Return the (X, Y) coordinate for the center point of the cell that contains the specified text.  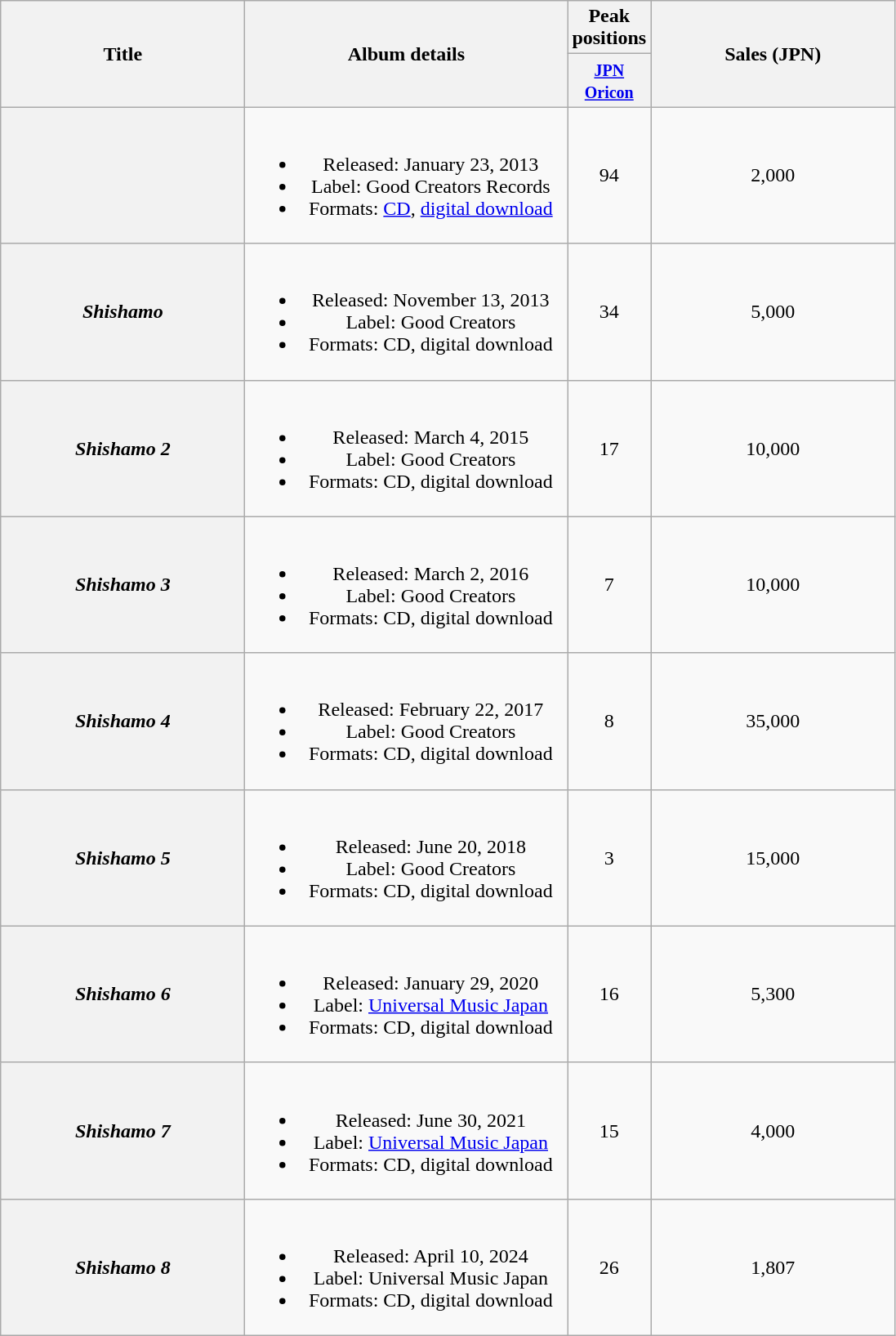
Released: June 30, 2021 Label: Universal Music JapanFormats: CD, digital download (407, 1131)
Released: February 22, 2017 Label: Good CreatorsFormats: CD, digital download (407, 721)
7 (609, 585)
34 (609, 312)
4,000 (773, 1131)
17 (609, 448)
3 (609, 858)
15 (609, 1131)
Released: March 2, 2016 Label: Good CreatorsFormats: CD, digital download (407, 585)
Sales (JPN) (773, 54)
15,000 (773, 858)
35,000 (773, 721)
2,000 (773, 175)
5,000 (773, 312)
Released: March 4, 2015 Label: Good CreatorsFormats: CD, digital download (407, 448)
Shishamo 4 (123, 721)
Released: June 20, 2018 Label: Good CreatorsFormats: CD, digital download (407, 858)
8 (609, 721)
Released: April 10, 2024 Label: Universal Music JapanFormats: CD, digital download (407, 1267)
Shishamo 7 (123, 1131)
Shishamo 6 (123, 994)
16 (609, 994)
Album details (407, 54)
Released: January 23, 2013 Label: Good Creators RecordsFormats: CD, digital download (407, 175)
1,807 (773, 1267)
Title (123, 54)
Shishamo 2 (123, 448)
Shishamo 8 (123, 1267)
94 (609, 175)
JPNOricon (609, 80)
Shishamo 5 (123, 858)
26 (609, 1267)
Peak positions (609, 28)
Released: November 13, 2013 Label: Good CreatorsFormats: CD, digital download (407, 312)
5,300 (773, 994)
Shishamo (123, 312)
Shishamo 3 (123, 585)
Released: January 29, 2020 Label: Universal Music JapanFormats: CD, digital download (407, 994)
